Find where the given text appears and provide that cell's center as (X, Y) coordinate. 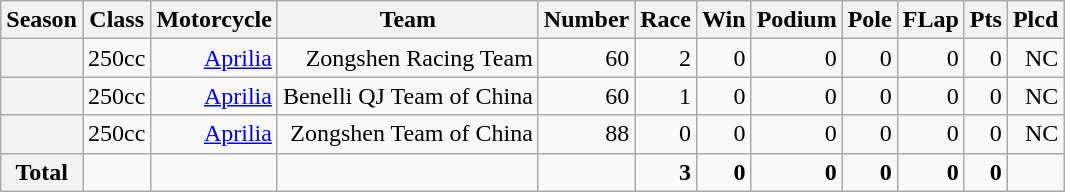
Win (724, 20)
Podium (796, 20)
FLap (930, 20)
Motorcycle (214, 20)
Race (666, 20)
Plcd (1035, 20)
1 (666, 96)
Zongshen Team of China (408, 134)
Pts (986, 20)
Class (116, 20)
Pole (870, 20)
Number (586, 20)
Zongshen Racing Team (408, 58)
88 (586, 134)
Team (408, 20)
Total (42, 172)
Benelli QJ Team of China (408, 96)
Season (42, 20)
3 (666, 172)
2 (666, 58)
